For the text-containing cell, return its midpoint in (x, y) coordinate format. 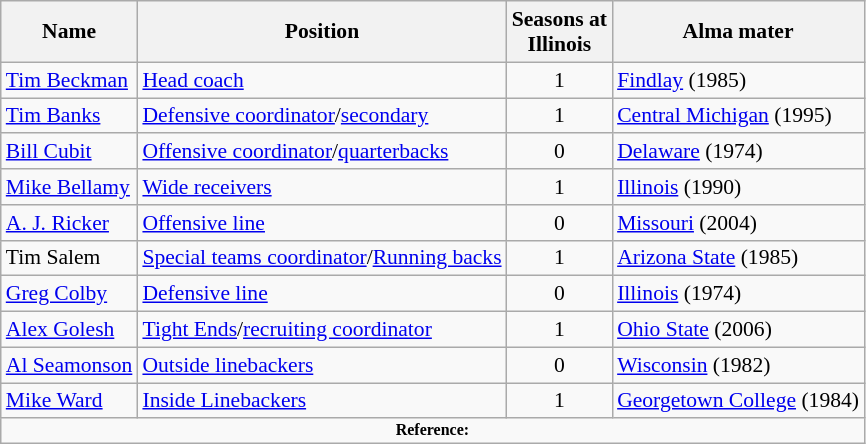
Special teams coordinator/Running backs (322, 258)
Wide receivers (322, 187)
Offensive coordinator/quarterbacks (322, 152)
Georgetown College (1984) (738, 401)
Tim Beckman (70, 80)
Illinois (1974) (738, 294)
Ohio State (2006) (738, 330)
Alex Golesh (70, 330)
Head coach (322, 80)
Bill Cubit (70, 152)
Defensive coordinator/secondary (322, 116)
Name (70, 32)
Position (322, 32)
Arizona State (1985) (738, 258)
Mike Ward (70, 401)
Mike Bellamy (70, 187)
Seasons atIllinois (560, 32)
Alma mater (738, 32)
Central Michigan (1995) (738, 116)
Inside Linebackers (322, 401)
Findlay (1985) (738, 80)
A. J. Ricker (70, 223)
Missouri (2004) (738, 223)
Tim Salem (70, 258)
Al Seamonson (70, 365)
Outside linebackers (322, 365)
Greg Colby (70, 294)
Tight Ends/recruiting coordinator (322, 330)
Defensive line (322, 294)
Wisconsin (1982) (738, 365)
Delaware (1974) (738, 152)
Offensive line (322, 223)
Reference: (432, 431)
Tim Banks (70, 116)
Illinois (1990) (738, 187)
